Return [X, Y] of the center of cell containing provided text 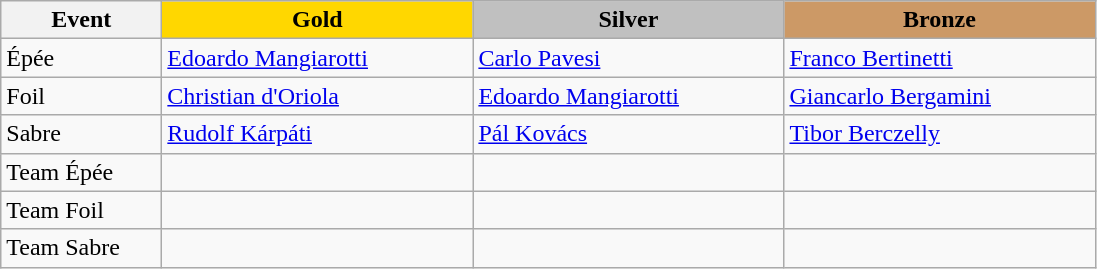
Épée [82, 58]
Silver [628, 20]
Pál Kovács [628, 134]
Franco Bertinetti [940, 58]
Event [82, 20]
Bronze [940, 20]
Rudolf Kárpáti [318, 134]
Christian d'Oriola [318, 96]
Tibor Berczelly [940, 134]
Team Épée [82, 172]
Gold [318, 20]
Foil [82, 96]
Team Sabre [82, 248]
Carlo Pavesi [628, 58]
Giancarlo Bergamini [940, 96]
Sabre [82, 134]
Team Foil [82, 210]
